Identify which cell holds the provided text, then report its (X, Y) central coordinate. 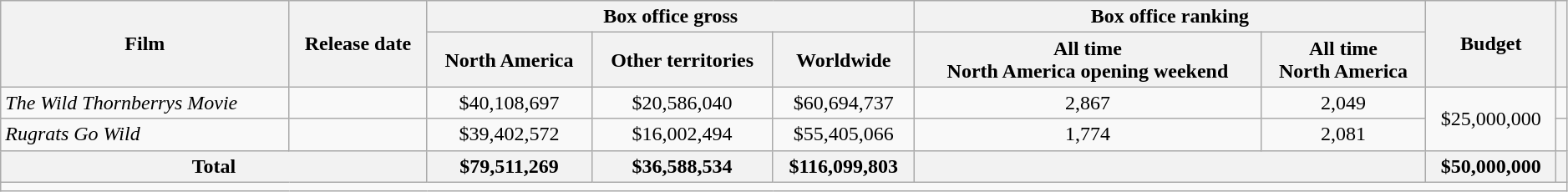
$60,694,737 (844, 103)
Total (214, 166)
Other territories (682, 60)
$39,402,572 (510, 134)
Box office gross (670, 17)
All timeNorth America (1343, 60)
All timeNorth America opening weekend (1088, 60)
$116,099,803 (844, 166)
The Wild Thornberrys Movie (145, 103)
Budget (1491, 43)
$40,108,697 (510, 103)
Rugrats Go Wild (145, 134)
1,774 (1088, 134)
$16,002,494 (682, 134)
2,867 (1088, 103)
2,049 (1343, 103)
Release date (358, 43)
$55,405,066 (844, 134)
Box office ranking (1170, 17)
Worldwide (844, 60)
$20,586,040 (682, 103)
North America (510, 60)
Film (145, 43)
$36,588,534 (682, 166)
$79,511,269 (510, 166)
$50,000,000 (1491, 166)
$25,000,000 (1491, 119)
2,081 (1343, 134)
